Return (x, y) of the center of cell containing provided text 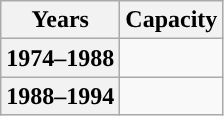
1988–1994 (60, 96)
Years (60, 20)
1974–1988 (60, 58)
Capacity (172, 20)
